Locate the cell with the specified text and output its (X, Y) center coordinate. 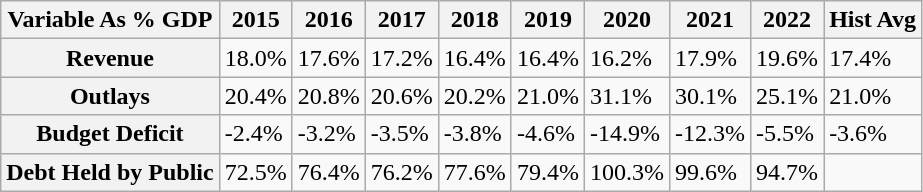
17.4% (873, 58)
20.2% (474, 96)
Debt Held by Public (110, 172)
2017 (402, 20)
77.6% (474, 172)
20.4% (256, 96)
-3.2% (328, 134)
-5.5% (788, 134)
Budget Deficit (110, 134)
76.4% (328, 172)
2020 (626, 20)
17.2% (402, 58)
20.6% (402, 96)
-3.5% (402, 134)
79.4% (548, 172)
2016 (328, 20)
31.1% (626, 96)
19.6% (788, 58)
-4.6% (548, 134)
Variable As % GDP (110, 20)
30.1% (710, 96)
17.9% (710, 58)
2018 (474, 20)
-2.4% (256, 134)
100.3% (626, 172)
2022 (788, 20)
94.7% (788, 172)
Hist Avg (873, 20)
-3.6% (873, 134)
2021 (710, 20)
-3.8% (474, 134)
Outlays (110, 96)
-14.9% (626, 134)
20.8% (328, 96)
25.1% (788, 96)
18.0% (256, 58)
76.2% (402, 172)
16.2% (626, 58)
17.6% (328, 58)
Revenue (110, 58)
-12.3% (710, 134)
2015 (256, 20)
2019 (548, 20)
72.5% (256, 172)
99.6% (710, 172)
